Find where the given text appears and provide that cell's center as (x, y) coordinate. 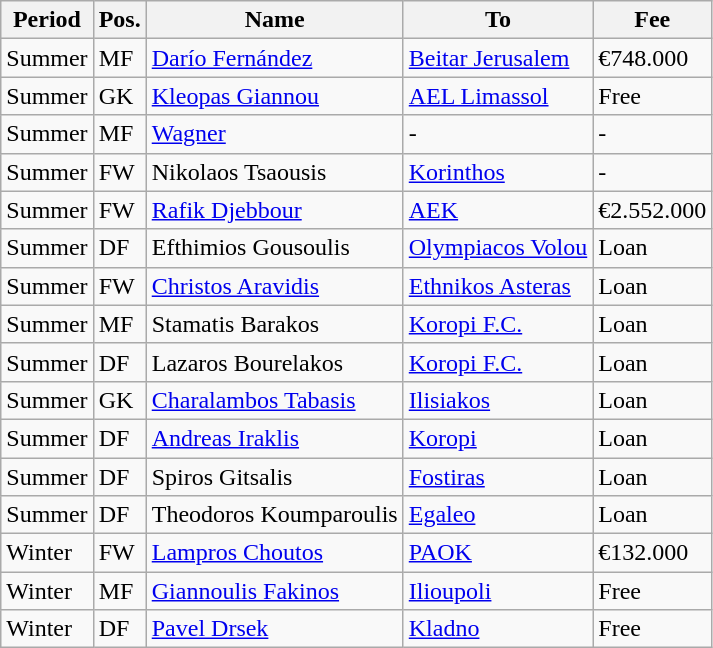
Spiros Gitsalis (274, 477)
Koropi (498, 438)
Beitar Jerusalem (498, 58)
Kladno (498, 629)
Giannoulis Fakinos (274, 591)
Lazaros Bourelakos (274, 362)
Pavel Drsek (274, 629)
AEL Limassol (498, 96)
Nikolaos Tsaousis (274, 172)
Charalambos Tabasis (274, 400)
Efthimios Gousoulis (274, 248)
€748.000 (652, 58)
Christos Aravidis (274, 286)
Fee (652, 20)
Egaleo (498, 515)
Ilisiakos (498, 400)
Stamatis Barakos (274, 324)
PAOK (498, 553)
Wagner (274, 134)
Period (47, 20)
To (498, 20)
Fostiras (498, 477)
Pos. (120, 20)
Rafik Djebbour (274, 210)
Olympiacos Volou (498, 248)
€132.000 (652, 553)
Lampros Choutos (274, 553)
Ilioupoli (498, 591)
Korinthos (498, 172)
AEK (498, 210)
Ethnikos Asteras (498, 286)
Darío Fernández (274, 58)
€2.552.000 (652, 210)
Name (274, 20)
Theodoros Koumparoulis (274, 515)
Andreas Iraklis (274, 438)
Kleopas Giannou (274, 96)
